Return (x, y) of the center of cell containing provided text 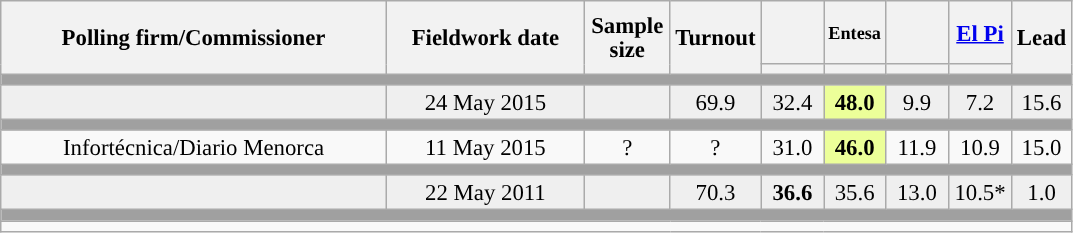
46.0 (854, 148)
15.0 (1042, 148)
13.0 (916, 194)
Polling firm/Commissioner (194, 38)
10.5* (980, 194)
9.9 (916, 102)
69.9 (716, 102)
48.0 (854, 102)
1.0 (1042, 194)
70.3 (716, 194)
22 May 2011 (485, 194)
11 May 2015 (485, 148)
Infortécnica/Diario Menorca (194, 148)
7.2 (980, 102)
35.6 (854, 194)
Lead (1042, 38)
15.6 (1042, 102)
32.4 (792, 102)
31.0 (792, 148)
24 May 2015 (485, 102)
Fieldwork date (485, 38)
11.9 (916, 148)
10.9 (980, 148)
Turnout (716, 38)
Sample size (627, 38)
36.6 (792, 194)
Entesa (854, 32)
El Pi (980, 32)
